Capture the cell that displays the provided text and extract its (X, Y) central coordinate. 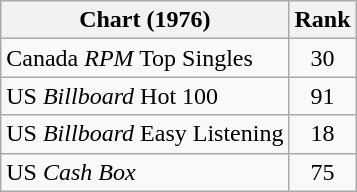
Canada RPM Top Singles (145, 58)
18 (322, 134)
91 (322, 96)
US Billboard Hot 100 (145, 96)
US Billboard Easy Listening (145, 134)
US Cash Box (145, 172)
Chart (1976) (145, 20)
75 (322, 172)
30 (322, 58)
Rank (322, 20)
